Output the [X, Y] coordinate of the center of the cell containing the given text.  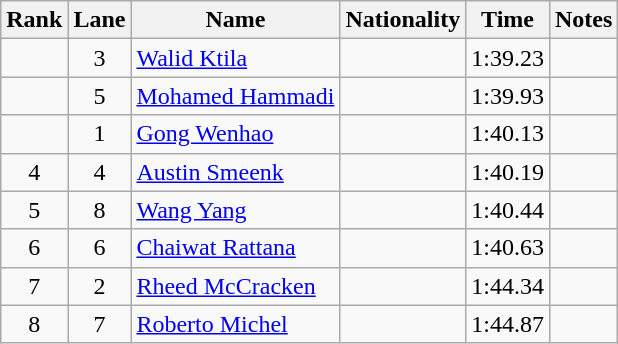
1:40.19 [508, 172]
1:40.63 [508, 248]
Gong Wenhao [236, 134]
Walid Ktila [236, 58]
Notes [583, 20]
1:44.34 [508, 286]
Roberto Michel [236, 324]
1:39.23 [508, 58]
Wang Yang [236, 210]
1:44.87 [508, 324]
1:40.13 [508, 134]
3 [100, 58]
Name [236, 20]
Time [508, 20]
1 [100, 134]
1:40.44 [508, 210]
Chaiwat Rattana [236, 248]
Rank [34, 20]
Rheed McCracken [236, 286]
Lane [100, 20]
2 [100, 286]
Nationality [403, 20]
Austin Smeenk [236, 172]
Mohamed Hammadi [236, 96]
1:39.93 [508, 96]
